Return the [X, Y] coordinate for the center point of the cell that contains the specified text.  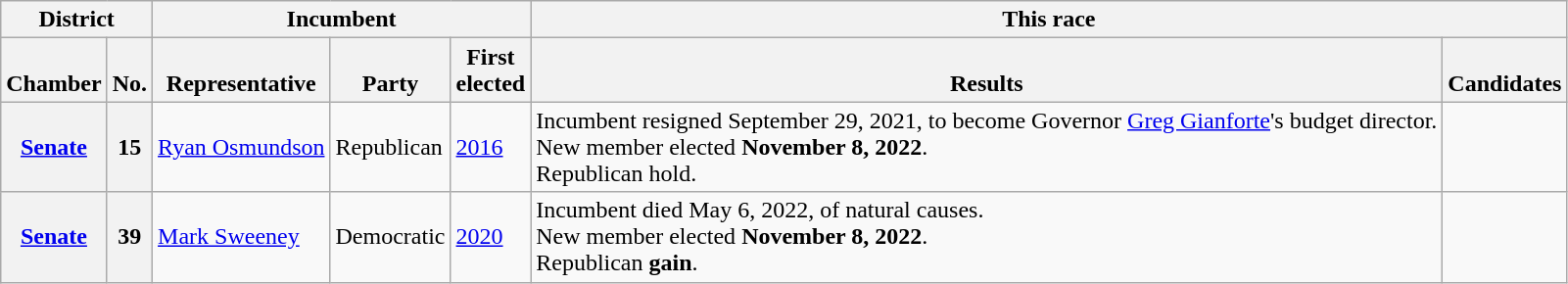
39 [129, 237]
Chamber [54, 71]
Results [987, 71]
Ryan Osmundson [241, 147]
Democratic [390, 237]
2016 [491, 147]
Firstelected [491, 71]
Republican [390, 147]
Incumbent died May 6, 2022, of natural causes.New member elected November 8, 2022.Republican gain. [987, 237]
2020 [491, 237]
Candidates [1504, 71]
Mark Sweeney [241, 237]
District [76, 20]
Party [390, 71]
15 [129, 147]
Incumbent resigned September 29, 2021, to become Governor Greg Gianforte's budget director.New member elected November 8, 2022.Republican hold. [987, 147]
Incumbent [342, 20]
Representative [241, 71]
No. [129, 71]
This race [1049, 20]
